Scan for the cell matching the given text and deliver its (X, Y) coordinate at center. 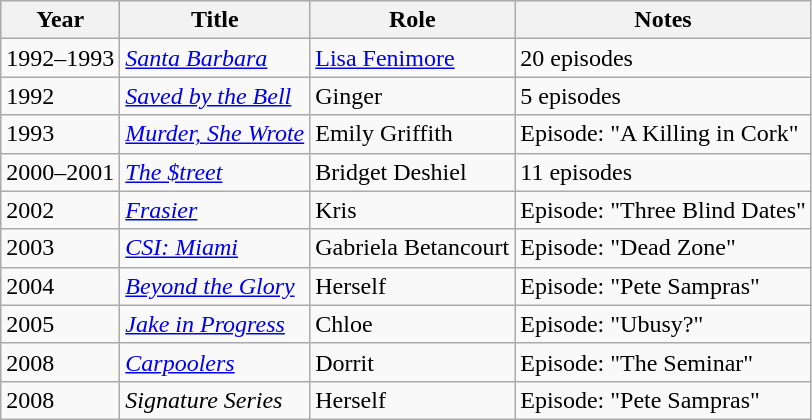
Signature Series (215, 400)
1992–1993 (60, 58)
2002 (60, 210)
1992 (60, 96)
Carpoolers (215, 362)
11 episodes (664, 172)
Episode: "Three Blind Dates" (664, 210)
Gabriela Betancourt (412, 248)
The $treet (215, 172)
Episode: "Dead Zone" (664, 248)
CSI: Miami (215, 248)
Frasier (215, 210)
Episode: "Ubusy?" (664, 324)
Bridget Deshiel (412, 172)
Ginger (412, 96)
2003 (60, 248)
Dorrit (412, 362)
Santa Barbara (215, 58)
Emily Griffith (412, 134)
Notes (664, 20)
Chloe (412, 324)
Saved by the Bell (215, 96)
Kris (412, 210)
20 episodes (664, 58)
Episode: "The Seminar" (664, 362)
Episode: "A Killing in Cork" (664, 134)
5 episodes (664, 96)
Year (60, 20)
Jake in Progress (215, 324)
2004 (60, 286)
Title (215, 20)
2005 (60, 324)
1993 (60, 134)
Murder, She Wrote (215, 134)
2000–2001 (60, 172)
Beyond the Glory (215, 286)
Lisa Fenimore (412, 58)
Role (412, 20)
